Extract the [X, Y] coordinate from the center of the cell holding the provided text.  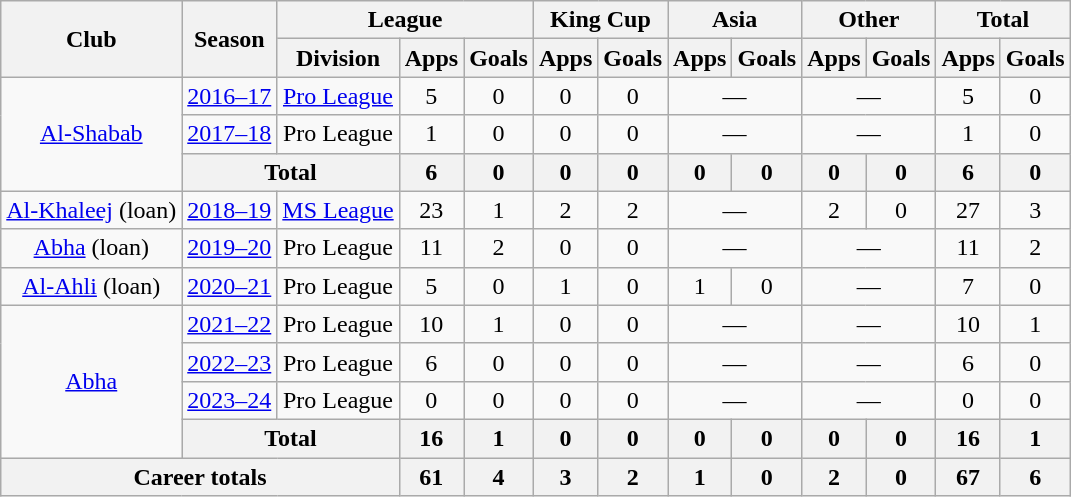
2017–18 [230, 134]
Season [230, 39]
Other [869, 20]
King Cup [600, 20]
2016–17 [230, 96]
Al-Khaleej (loan) [92, 210]
2021–22 [230, 324]
2019–20 [230, 248]
Abha (loan) [92, 248]
League [406, 20]
Division [338, 58]
2018–19 [230, 210]
Club [92, 39]
2020–21 [230, 286]
Career totals [200, 477]
27 [968, 210]
Abha [92, 381]
Al-Ahli (loan) [92, 286]
7 [968, 286]
23 [431, 210]
Asia [735, 20]
MS League [338, 210]
61 [431, 477]
67 [968, 477]
4 [499, 477]
2022–23 [230, 362]
Al-Shabab [92, 134]
2023–24 [230, 400]
